Return the [X, Y] coordinate for the center point of the cell that contains the specified text.  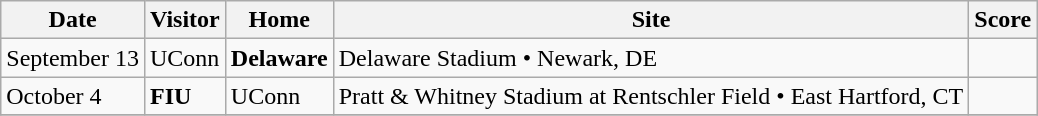
Pratt & Whitney Stadium at Rentschler Field • East Hartford, CT [651, 96]
Delaware [279, 58]
Score [1003, 20]
Delaware Stadium • Newark, DE [651, 58]
Visitor [184, 20]
Date [73, 20]
Home [279, 20]
FIU [184, 96]
Site [651, 20]
October 4 [73, 96]
September 13 [73, 58]
